Return (X, Y) of the center of cell containing provided text 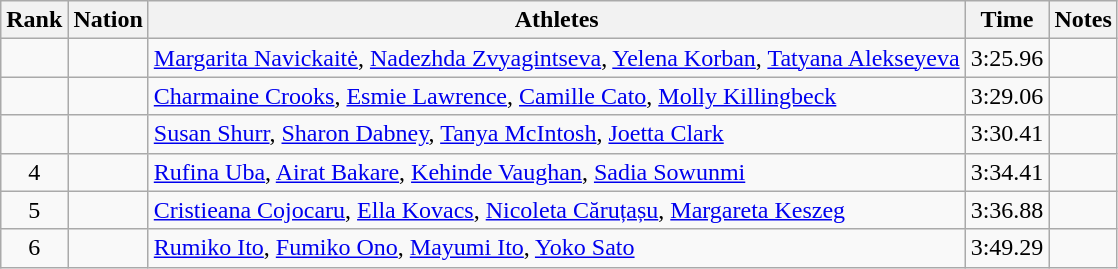
Margarita Navickaitė, Nadezhda Zvyagintseva, Yelena Korban, Tatyana Alekseyeva (556, 58)
Time (1007, 20)
Nation (108, 20)
Notes (1083, 20)
Rank (34, 20)
5 (34, 210)
3:49.29 (1007, 248)
Rumiko Ito, Fumiko Ono, Mayumi Ito, Yoko Sato (556, 248)
3:25.96 (1007, 58)
3:34.41 (1007, 172)
Susan Shurr, Sharon Dabney, Tanya McIntosh, Joetta Clark (556, 134)
Rufina Uba, Airat Bakare, Kehinde Vaughan, Sadia Sowunmi (556, 172)
Charmaine Crooks, Esmie Lawrence, Camille Cato, Molly Killingbeck (556, 96)
3:36.88 (1007, 210)
Cristieana Cojocaru, Ella Kovacs, Nicoleta Căruțașu, Margareta Keszeg (556, 210)
4 (34, 172)
3:30.41 (1007, 134)
Athletes (556, 20)
3:29.06 (1007, 96)
6 (34, 248)
